From the cell containing the given text, extract its center point as [x, y] coordinate. 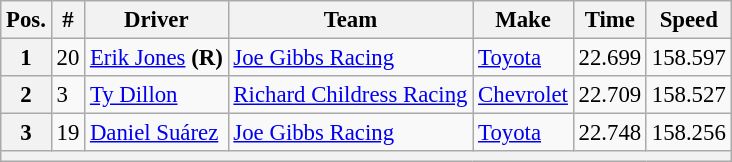
22.699 [610, 58]
Pos. [26, 20]
Driver [156, 20]
22.709 [610, 95]
2 [26, 95]
Daniel Suárez [156, 133]
Time [610, 20]
Ty Dillon [156, 95]
22.748 [610, 133]
19 [68, 133]
Chevrolet [523, 95]
20 [68, 58]
158.527 [688, 95]
1 [26, 58]
Erik Jones (R) [156, 58]
Speed [688, 20]
Richard Childress Racing [350, 95]
# [68, 20]
Team [350, 20]
158.597 [688, 58]
158.256 [688, 133]
Make [523, 20]
